Identify which cell holds the provided text, then report its [X, Y] central coordinate. 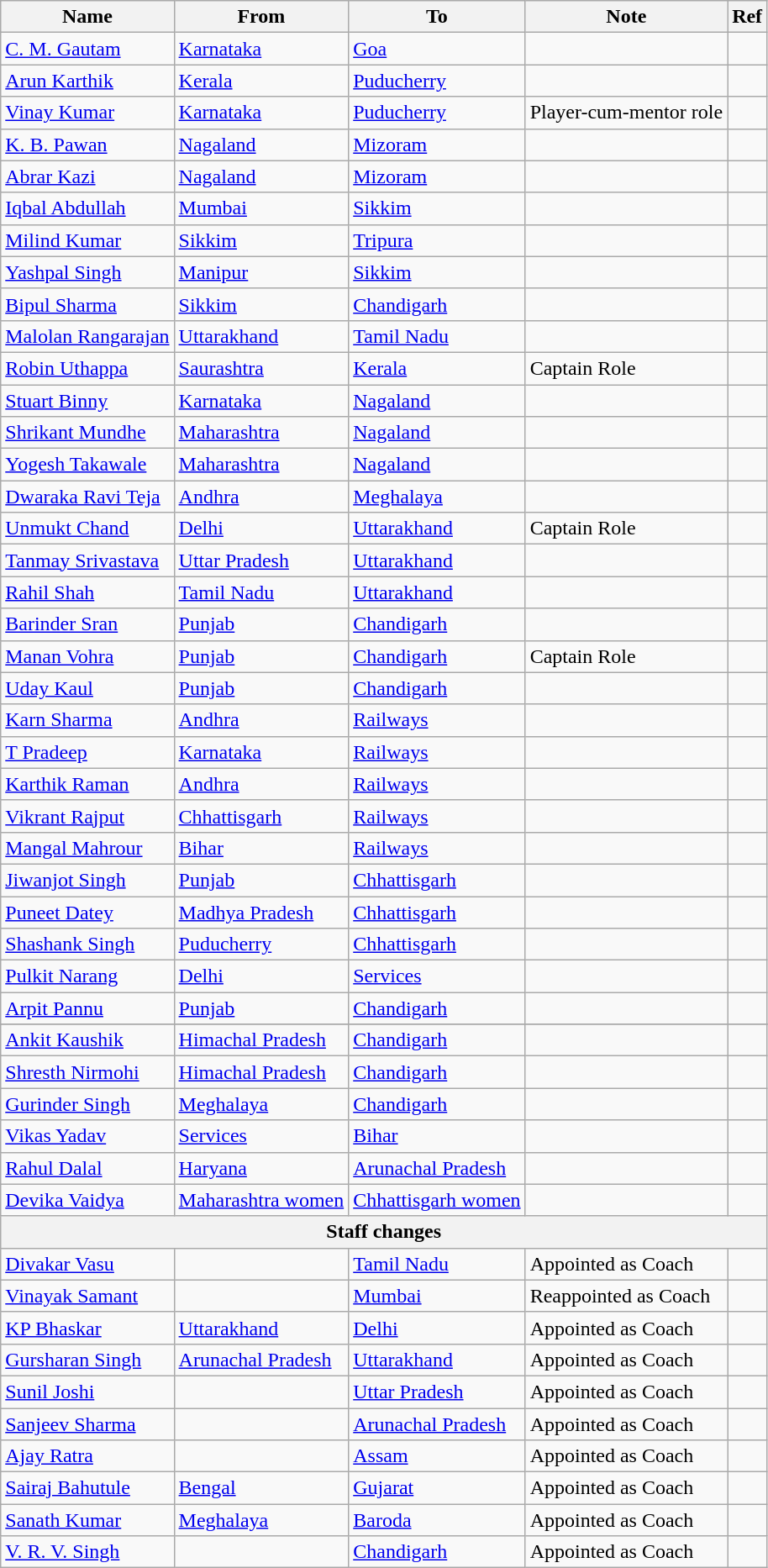
Vikrant Rajput [87, 816]
Player-cum-mentor role [626, 113]
Sanjeev Sharma [87, 1424]
Ajay Ratra [87, 1456]
Manipur [261, 272]
Ankit Kaushik [87, 1040]
Pulkit Narang [87, 976]
Malolan Rangarajan [87, 336]
Vinayak Samant [87, 1296]
Abrar Kazi [87, 176]
Bengal [261, 1488]
To [437, 17]
Mangal Mahrour [87, 848]
Goa [437, 49]
Rahul Dalal [87, 1168]
Shrikant Mundhe [87, 433]
Madhya Pradesh [261, 912]
Shresth Nirmohi [87, 1072]
Gurinder Singh [87, 1104]
Rahil Shah [87, 592]
Sanath Kumar [87, 1520]
From [261, 17]
Saurashtra [261, 368]
Karthik Raman [87, 784]
Reappointed as Coach [626, 1296]
Uday Kaul [87, 688]
Puneet Datey [87, 912]
Arpit Pannu [87, 1008]
Yogesh Takawale [87, 465]
Name [87, 17]
Divakar Vasu [87, 1264]
Arun Karthik [87, 81]
Shashank Singh [87, 944]
Ref [748, 17]
Assam [437, 1456]
Barinder Sran [87, 624]
Dwaraka Ravi Teja [87, 497]
Milind Kumar [87, 240]
Tripura [437, 240]
Vikas Yadav [87, 1136]
Sunil Joshi [87, 1392]
Manan Vohra [87, 656]
Devika Vaidya [87, 1200]
Yashpal Singh [87, 272]
V. R. V. Singh [87, 1552]
Maharashtra women [261, 1200]
K. B. Pawan [87, 145]
Note [626, 17]
KP Bhaskar [87, 1328]
Gujarat [437, 1488]
Baroda [437, 1520]
Karn Sharma [87, 720]
Sairaj Bahutule [87, 1488]
Gursharan Singh [87, 1360]
Bipul Sharma [87, 304]
Haryana [261, 1168]
C. M. Gautam [87, 49]
Unmukt Chand [87, 529]
Chhattisgarh women [437, 1200]
Tanmay Srivastava [87, 560]
T Pradeep [87, 752]
Staff changes [384, 1232]
Iqbal Abdullah [87, 208]
Robin Uthappa [87, 368]
Stuart Binny [87, 401]
Vinay Kumar [87, 113]
Jiwanjot Singh [87, 880]
